Find where the given text appears and provide that cell's center as [x, y] coordinate. 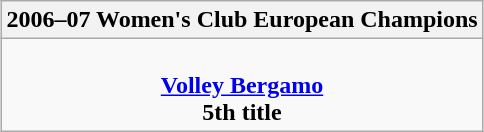
2006–07 Women's Club European Champions [242, 20]
Volley Bergamo5th title [242, 85]
